For the text-containing cell, return its midpoint in [X, Y] coordinate format. 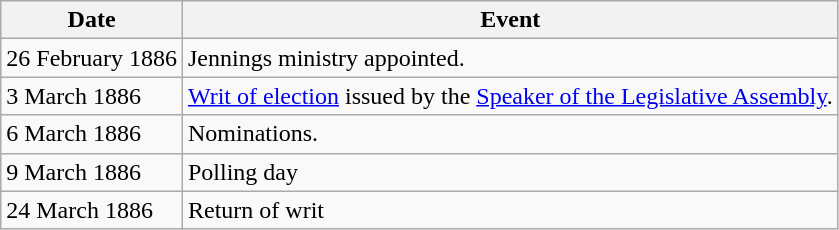
Event [510, 20]
Date [92, 20]
Nominations. [510, 134]
24 March 1886 [92, 210]
26 February 1886 [92, 58]
Polling day [510, 172]
9 March 1886 [92, 172]
Writ of election issued by the Speaker of the Legislative Assembly. [510, 96]
6 March 1886 [92, 134]
3 March 1886 [92, 96]
Return of writ [510, 210]
Jennings ministry appointed. [510, 58]
